Scan for the cell matching the given text and deliver its [x, y] coordinate at center. 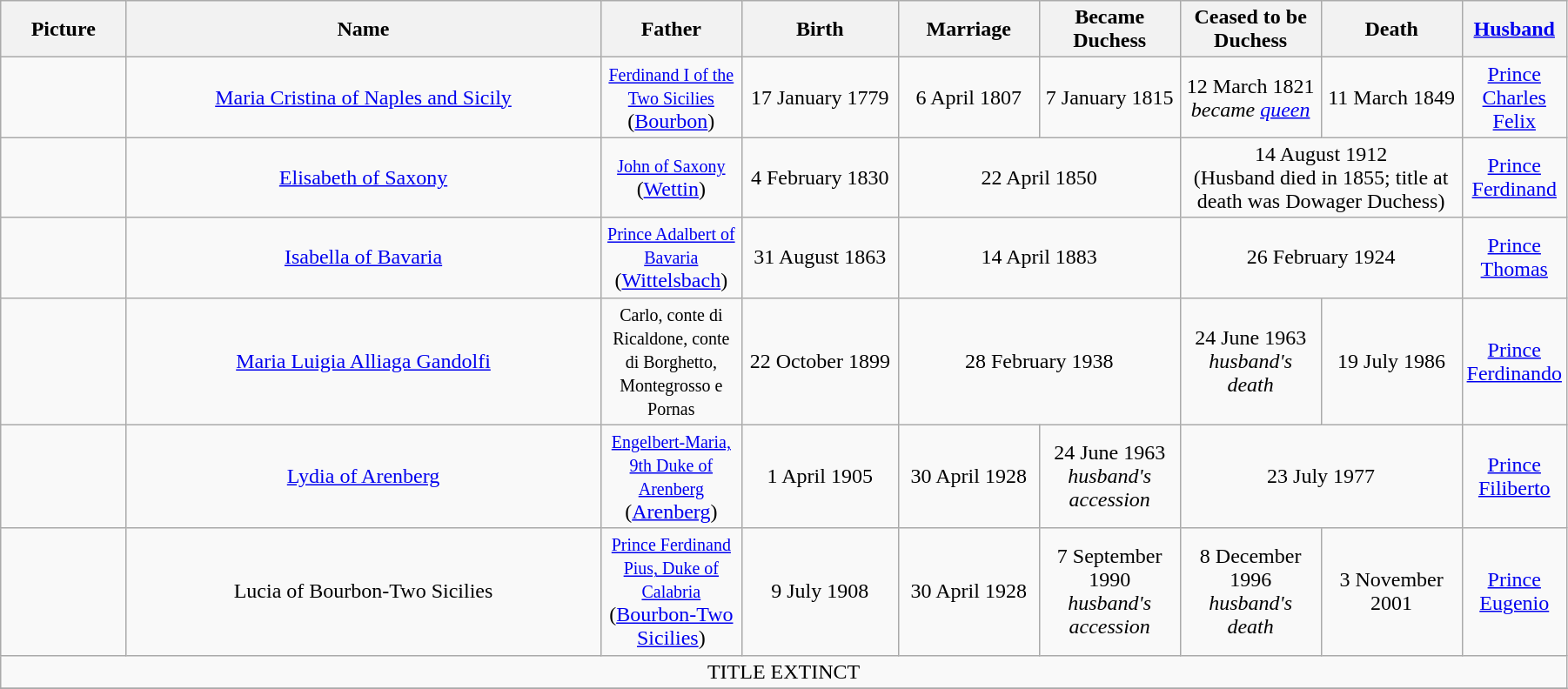
17 January 1779 [820, 97]
19 July 1986 [1391, 361]
24 June 1963husband's death [1250, 361]
Prince Thomas [1514, 258]
Engelbert-Maria, 9th Duke of Arenberg(Arenberg) [671, 477]
Prince Ferdinand Pius, Duke of Calabria(Bourbon-Two Sicilies) [671, 592]
6 April 1807 [968, 97]
Father [671, 30]
4 February 1830 [820, 177]
14 April 1883 [1039, 258]
Ferdinand I of the Two Sicilies(Bourbon) [671, 97]
Marriage [968, 30]
8 December 1996husband's death [1250, 592]
Death [1391, 30]
Prince Adalbert of Bavaria(Wittelsbach) [671, 258]
Picture [64, 30]
28 February 1938 [1039, 361]
Prince Eugenio [1514, 592]
23 July 1977 [1321, 477]
Husband [1514, 30]
24 June 1963husband's accession [1109, 477]
3 November 2001 [1391, 592]
Prince Ferdinand [1514, 177]
Prince Filiberto [1514, 477]
Prince Ferdinando [1514, 361]
Lydia of Arenberg [364, 477]
11 March 1849 [1391, 97]
Name [364, 30]
Maria Luigia Alliaga Gandolfi [364, 361]
26 February 1924 [1321, 258]
Isabella of Bavaria [364, 258]
12 March 1821became queen [1250, 97]
Prince Charles Felix [1514, 97]
Became Duchess [1109, 30]
Lucia of Bourbon-Two Sicilies [364, 592]
Ceased to be Duchess [1250, 30]
Carlo, conte di Ricaldone, conte di Borghetto, Montegrosso e Pornas [671, 361]
22 April 1850 [1039, 177]
Birth [820, 30]
TITLE EXTINCT [784, 672]
John of Saxony(Wettin) [671, 177]
1 April 1905 [820, 477]
9 July 1908 [820, 592]
22 October 1899 [820, 361]
7 September 1990husband's accession [1109, 592]
31 August 1863 [820, 258]
Maria Cristina of Naples and Sicily [364, 97]
7 January 1815 [1109, 97]
Elisabeth of Saxony [364, 177]
14 August 1912(Husband died in 1855; title at death was Dowager Duchess) [1321, 177]
